Output the [X, Y] coordinate of the center of the cell containing the given text.  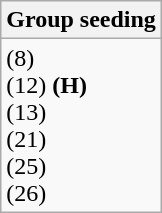
Group seeding [82, 20]
(8) (12) (H) (13) (21) (25) (26) [82, 126]
